Identify which cell holds the provided text, then report its (X, Y) central coordinate. 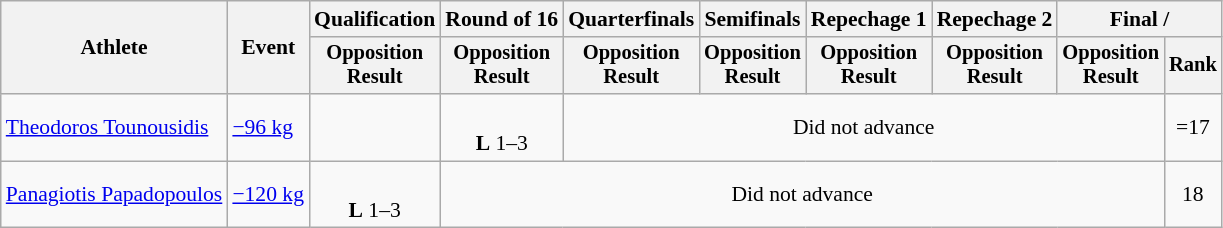
=17 (1193, 128)
Repechage 1 (869, 19)
Event (268, 48)
−96 kg (268, 128)
Semifinals (752, 19)
Rank (1193, 66)
Final / (1139, 19)
Round of 16 (502, 19)
Panagiotis Papadopoulos (114, 194)
Qualification (374, 19)
Theodoros Tounousidis (114, 128)
−120 kg (268, 194)
18 (1193, 194)
Quarterfinals (631, 19)
Athlete (114, 48)
Repechage 2 (995, 19)
